Determine the [X, Y] coordinate at the center of the cell enclosing the given text.  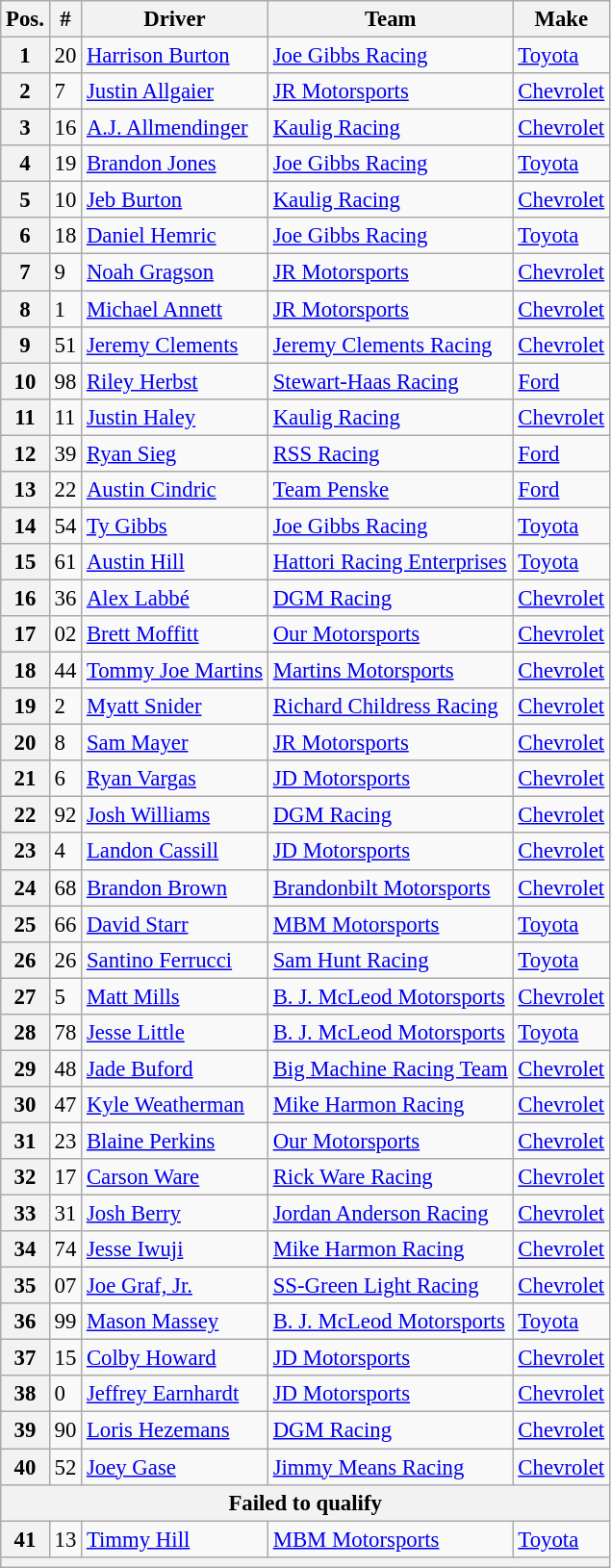
Ty Gibbs [175, 526]
98 [65, 381]
Stewart-Haas Racing [391, 381]
33 [25, 1214]
78 [65, 1033]
Brandon Brown [175, 887]
Jordan Anderson Racing [391, 1214]
Kyle Weatherman [175, 1105]
99 [65, 1322]
Harrison Burton [175, 56]
Joe Graf, Jr. [175, 1286]
Alex Labbé [175, 598]
Brandonbilt Motorsports [391, 887]
68 [65, 887]
Ryan Vargas [175, 779]
Josh Berry [175, 1214]
Blaine Perkins [175, 1141]
0 [65, 1395]
Richard Childress Racing [391, 707]
Sam Hunt Racing [391, 960]
Colby Howard [175, 1358]
40 [25, 1467]
24 [25, 887]
Timmy Hill [175, 1539]
Make [561, 19]
54 [65, 526]
52 [65, 1467]
Brandon Jones [175, 164]
61 [65, 562]
Hattori Racing Enterprises [391, 562]
Carson Ware [175, 1177]
Jesse Little [175, 1033]
12 [25, 453]
Jeffrey Earnhardt [175, 1395]
Noah Gragson [175, 272]
3 [25, 128]
30 [25, 1105]
Justin Allgaier [175, 91]
34 [25, 1249]
Santino Ferrucci [175, 960]
74 [65, 1249]
66 [65, 924]
29 [25, 1068]
Myatt Snider [175, 707]
Austin Hill [175, 562]
A.J. Allmendinger [175, 128]
Mason Massey [175, 1322]
48 [65, 1068]
Michael Annett [175, 309]
Martins Motorsports [391, 671]
Brett Moffitt [175, 634]
Daniel Hemric [175, 236]
Austin Cindric [175, 490]
32 [25, 1177]
David Starr [175, 924]
Jeremy Clements [175, 345]
07 [65, 1286]
Team Penske [391, 490]
Tommy Joe Martins [175, 671]
Jeremy Clements Racing [391, 345]
41 [25, 1539]
35 [25, 1286]
Failed to qualify [306, 1503]
Jesse Iwuji [175, 1249]
02 [65, 634]
Sam Mayer [175, 743]
Josh Williams [175, 815]
21 [25, 779]
# [65, 19]
47 [65, 1105]
Jimmy Means Racing [391, 1467]
14 [25, 526]
92 [65, 815]
Joey Gase [175, 1467]
Loris Hezemans [175, 1430]
Big Machine Racing Team [391, 1068]
Pos. [25, 19]
Matt Mills [175, 996]
Ryan Sieg [175, 453]
51 [65, 345]
Riley Herbst [175, 381]
44 [65, 671]
Driver [175, 19]
SS-Green Light Racing [391, 1286]
Team [391, 19]
Jade Buford [175, 1068]
RSS Racing [391, 453]
25 [25, 924]
37 [25, 1358]
38 [25, 1395]
90 [65, 1430]
Landon Cassill [175, 852]
28 [25, 1033]
Rick Ware Racing [391, 1177]
Jeb Burton [175, 200]
Justin Haley [175, 417]
27 [25, 996]
